From the cell containing the given text, extract its center point as [X, Y] coordinate. 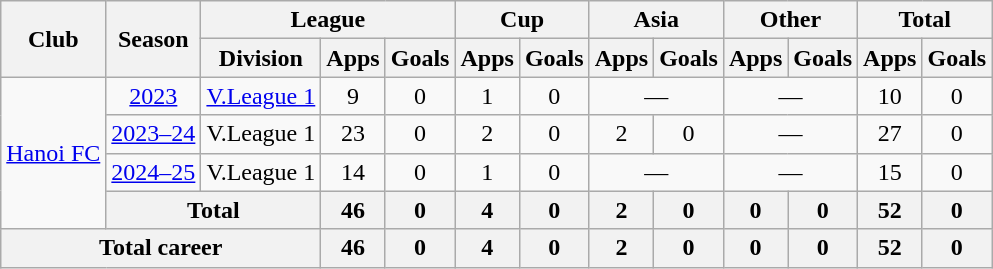
23 [353, 134]
Hanoi FC [54, 153]
14 [353, 172]
Division [261, 58]
Season [154, 39]
27 [890, 134]
2023 [154, 96]
10 [890, 96]
2024–25 [154, 172]
Other [790, 20]
2023–24 [154, 134]
Total career [161, 248]
Asia [656, 20]
League [328, 20]
9 [353, 96]
Cup [522, 20]
Club [54, 39]
15 [890, 172]
